Return (X, Y) of the center of cell containing provided text 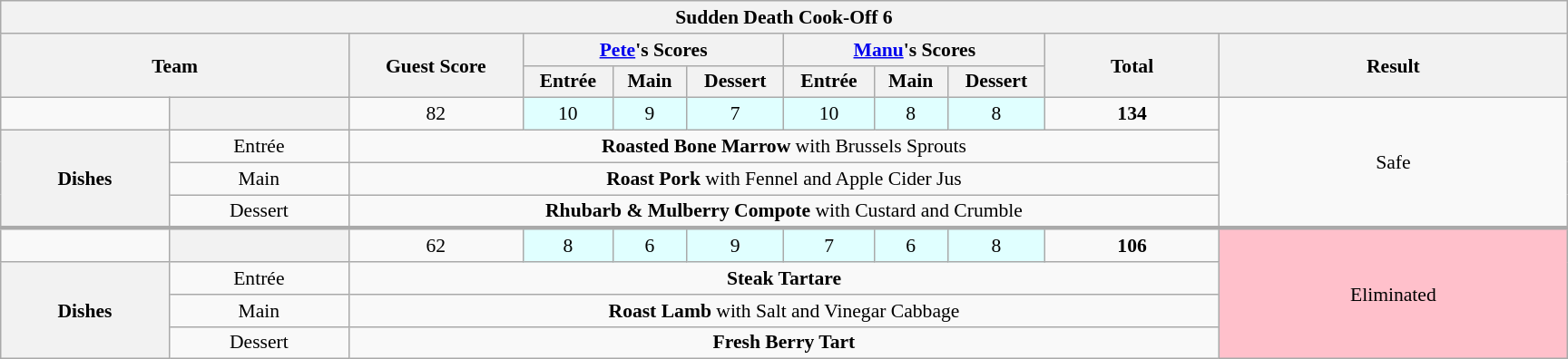
Roasted Bone Marrow with Brussels Sprouts (784, 147)
134 (1132, 114)
Sudden Death Cook-Off 6 (784, 17)
Result (1393, 65)
Team (175, 65)
Steak Tartare (784, 278)
Pete's Scores (653, 50)
Manu's Scores (915, 50)
Roast Lamb with Salt and Vinegar Cabbage (784, 311)
Total (1132, 65)
Safe (1393, 163)
82 (436, 114)
62 (436, 245)
Guest Score (436, 65)
Rhubarb & Mulberry Compote with Custard and Crumble (784, 212)
Eliminated (1393, 294)
106 (1132, 245)
Fresh Berry Tart (784, 343)
Roast Pork with Fennel and Apple Cider Jus (784, 179)
